Locate the cell with the specified text and output its (x, y) center coordinate. 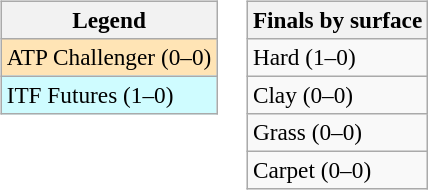
ATP Challenger (0–0) (108, 57)
Grass (0–0) (337, 133)
Legend (108, 20)
ITF Futures (1–0) (108, 95)
Finals by surface (337, 20)
Clay (0–0) (337, 95)
Hard (1–0) (337, 57)
Carpet (0–0) (337, 171)
